Extract the [X, Y] coordinate from the center of the cell holding the provided text.  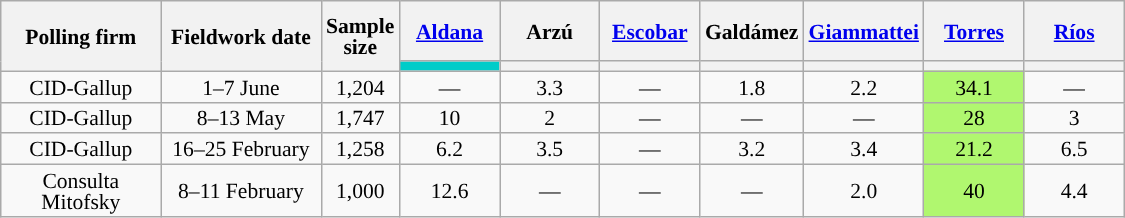
3.3 [550, 86]
3 [1074, 118]
Galdámez [752, 31]
1,204 [360, 86]
10 [449, 118]
1,000 [360, 191]
1,258 [360, 150]
Polling firm [81, 36]
16–25 February [241, 150]
Arzú [550, 31]
2.2 [864, 86]
6.2 [449, 150]
3.5 [550, 150]
1–7 June [241, 86]
3.4 [864, 150]
3.2 [752, 150]
8–13 May [241, 118]
40 [974, 191]
Escobar [650, 31]
Giammattei [864, 31]
Ríos [1074, 31]
2.0 [864, 191]
1,747 [360, 118]
4.4 [1074, 191]
Aldana [449, 31]
Consulta Mitofsky [81, 191]
Torres [974, 31]
34.1 [974, 86]
Sample size [360, 36]
6.5 [1074, 150]
8–11 February [241, 191]
2 [550, 118]
Fieldwork date [241, 36]
28 [974, 118]
21.2 [974, 150]
1.8 [752, 86]
12.6 [449, 191]
